Return [x, y] of the center of cell containing provided text 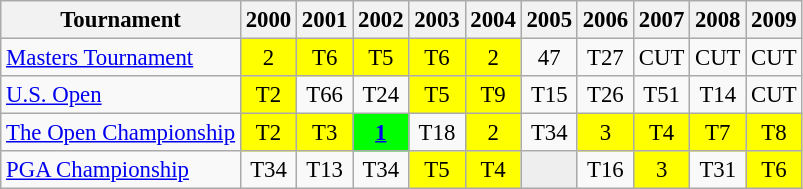
U.S. Open [121, 95]
T7 [718, 133]
T18 [437, 133]
The Open Championship [121, 133]
Tournament [121, 20]
2005 [549, 20]
T3 [325, 133]
2008 [718, 20]
2004 [493, 20]
2002 [381, 20]
T31 [718, 170]
1 [381, 133]
T66 [325, 95]
T16 [605, 170]
T15 [549, 95]
PGA Championship [121, 170]
47 [549, 58]
T9 [493, 95]
Masters Tournament [121, 58]
T8 [774, 133]
2006 [605, 20]
T24 [381, 95]
2001 [325, 20]
2009 [774, 20]
2003 [437, 20]
T13 [325, 170]
T14 [718, 95]
T26 [605, 95]
2000 [268, 20]
T51 [661, 95]
2007 [661, 20]
T27 [605, 58]
